Detect which cell encompasses the target text, then output its [X, Y] center coordinate. 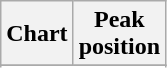
Chart [37, 34]
Peakposition [119, 34]
